Locate the cell with the specified text and output its (x, y) center coordinate. 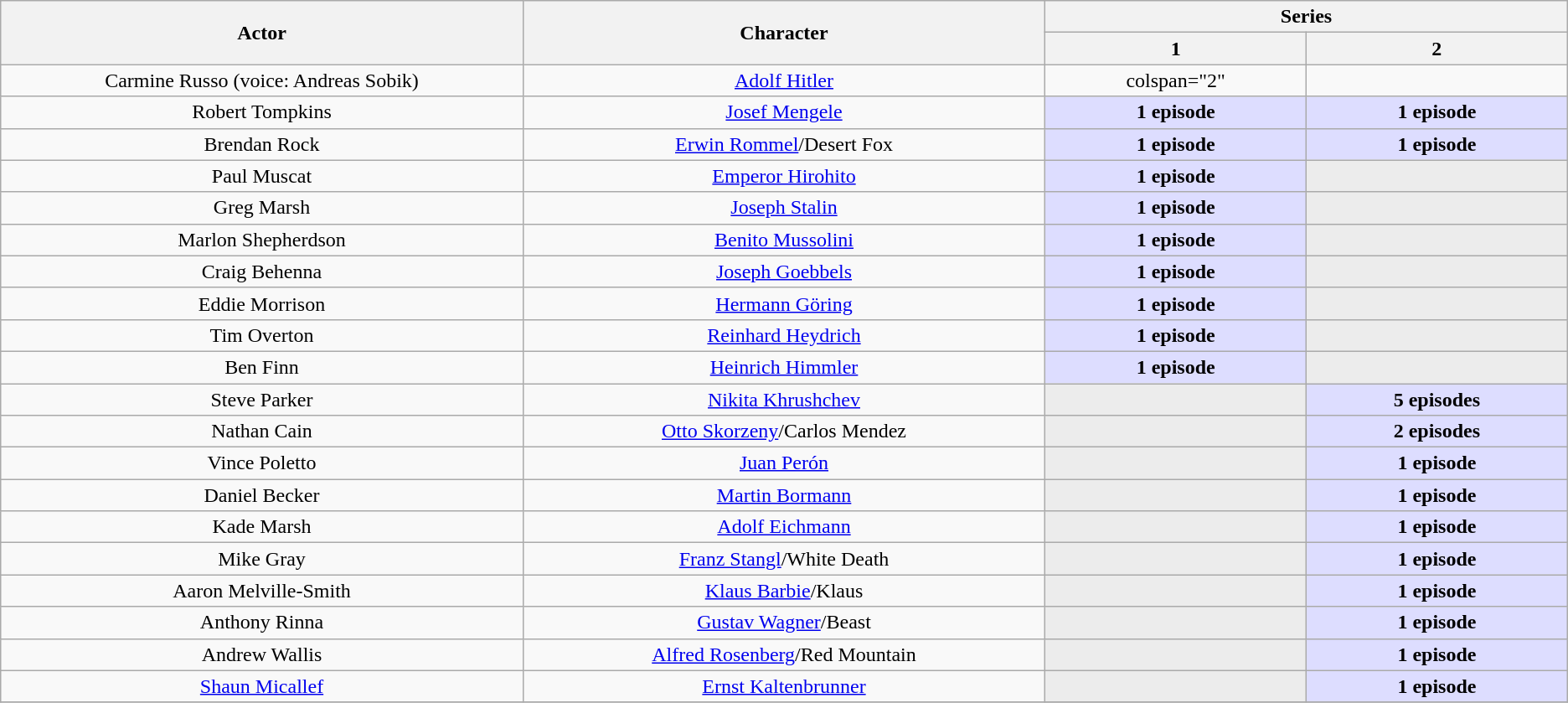
Greg Marsh (262, 208)
Nathan Cain (262, 432)
Shaun Micallef (262, 686)
Eddie Morrison (262, 303)
Klaus Barbie/Klaus (784, 591)
2 episodes (1437, 432)
Mike Gray (262, 559)
Heinrich Himmler (784, 367)
Nikita Khrushchev (784, 400)
Otto Skorzeny/Carlos Mendez (784, 432)
Emperor Hirohito (784, 176)
Josef Mengele (784, 112)
Alfred Rosenberg/Red Mountain (784, 654)
1 (1176, 49)
Character (784, 33)
Daniel Becker (262, 495)
Kade Marsh (262, 527)
Brendan Rock (262, 144)
Andrew Wallis (262, 654)
Anthony Rinna (262, 623)
Steve Parker (262, 400)
Joseph Goebbels (784, 271)
Benito Mussolini (784, 240)
Aaron Melville-Smith (262, 591)
Craig Behenna (262, 271)
2 (1437, 49)
Gustav Wagner/Beast (784, 623)
Robert Tompkins (262, 112)
Martin Bormann (784, 495)
Adolf Eichmann (784, 527)
Erwin Rommel/Desert Fox (784, 144)
Marlon Shepherdson (262, 240)
Joseph Stalin (784, 208)
Tim Overton (262, 335)
Ernst Kaltenbrunner (784, 686)
Actor (262, 33)
Juan Perón (784, 463)
5 episodes (1437, 400)
Franz Stangl/White Death (784, 559)
Adolf Hitler (784, 80)
Vince Poletto (262, 463)
Carmine Russo (voice: Andreas Sobik) (262, 80)
colspan="2" (1176, 80)
Hermann Göring (784, 303)
Series (1307, 17)
Reinhard Heydrich (784, 335)
Ben Finn (262, 367)
Paul Muscat (262, 176)
